Locate the cell with the specified text and output its [X, Y] center coordinate. 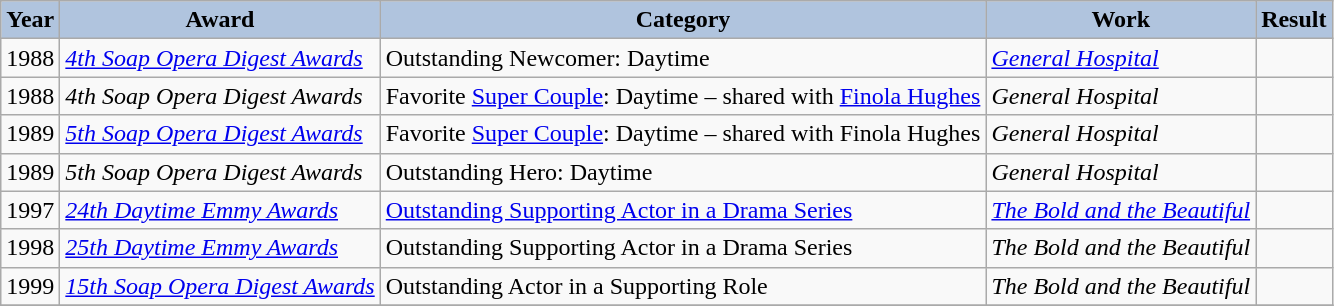
Work [1121, 20]
Outstanding Actor in a Supporting Role [683, 286]
15th Soap Opera Digest Awards [220, 286]
Year [30, 20]
Result [1294, 20]
Category [683, 20]
Award [220, 20]
1997 [30, 210]
1998 [30, 248]
1999 [30, 286]
25th Daytime Emmy Awards [220, 248]
Outstanding Hero: Daytime [683, 172]
24th Daytime Emmy Awards [220, 210]
Outstanding Newcomer: Daytime [683, 58]
